Return (X, Y) of the center of cell containing provided text 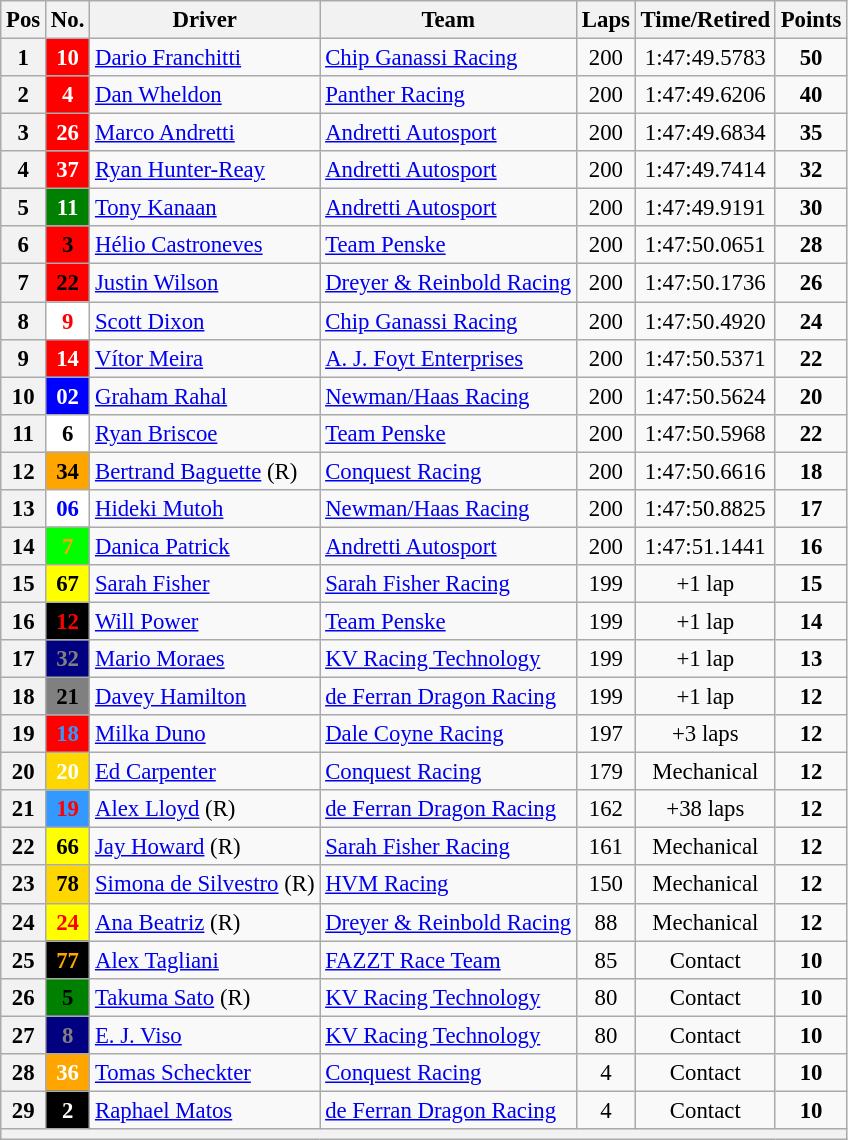
Tomas Scheckter (205, 1073)
Davey Hamilton (205, 697)
E. J. Viso (205, 1035)
Justin Wilson (205, 283)
Takuma Sato (R) (205, 997)
1 (24, 58)
1:47:50.1736 (705, 283)
Panther Racing (448, 95)
Tony Kanaan (205, 208)
1:47:49.7414 (705, 170)
1:47:49.9191 (705, 208)
Hélio Castroneves (205, 245)
Driver (205, 20)
30 (810, 208)
Vítor Meira (205, 358)
Laps (606, 20)
Pos (24, 20)
Will Power (205, 621)
1:47:50.0651 (705, 245)
23 (24, 885)
40 (810, 95)
1:47:51.1441 (705, 546)
88 (606, 922)
Dario Franchitti (205, 58)
162 (606, 809)
29 (24, 1110)
179 (606, 772)
1:47:49.6206 (705, 95)
HVM Racing (448, 885)
+3 laps (705, 734)
Points (810, 20)
Raphael Matos (205, 1110)
77 (68, 960)
No. (68, 20)
67 (68, 584)
Marco Andretti (205, 133)
1:47:50.8825 (705, 509)
197 (606, 734)
1:47:49.5783 (705, 58)
A. J. Foyt Enterprises (448, 358)
Ana Beatriz (R) (205, 922)
Mario Moraes (205, 659)
25 (24, 960)
Dale Coyne Racing (448, 734)
Graham Rahal (205, 396)
Ed Carpenter (205, 772)
Bertrand Baguette (R) (205, 471)
36 (68, 1073)
1:47:50.5624 (705, 396)
35 (810, 133)
Team (448, 20)
Hideki Mutoh (205, 509)
Jay Howard (R) (205, 847)
Time/Retired (705, 20)
78 (68, 885)
+38 laps (705, 809)
Ryan Briscoe (205, 433)
Alex Lloyd (R) (205, 809)
1:47:50.6616 (705, 471)
Sarah Fisher (205, 584)
Milka Duno (205, 734)
37 (68, 170)
Simona de Silvestro (R) (205, 885)
150 (606, 885)
FAZZT Race Team (448, 960)
1:47:50.5371 (705, 358)
27 (24, 1035)
66 (68, 847)
50 (810, 58)
Ryan Hunter-Reay (205, 170)
1:47:50.4920 (705, 321)
Danica Patrick (205, 546)
85 (606, 960)
161 (606, 847)
Alex Tagliani (205, 960)
1:47:49.6834 (705, 133)
06 (68, 509)
34 (68, 471)
02 (68, 396)
Dan Wheldon (205, 95)
1:47:50.5968 (705, 433)
Scott Dixon (205, 321)
